Provide the (x, y) coordinate of the cell's center where the given text is located.  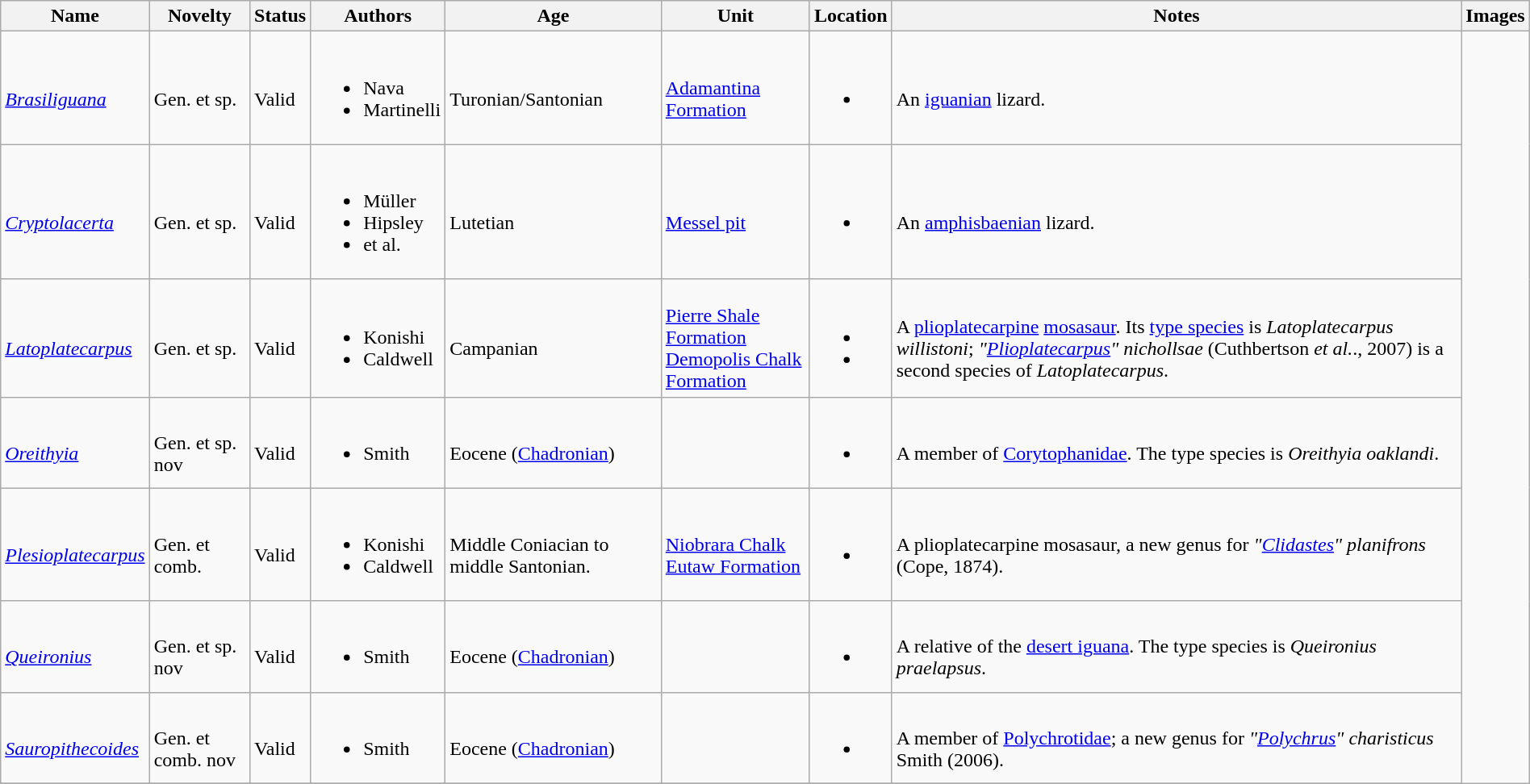
Gen. et comb. nov (199, 737)
NavaMartinelli (378, 88)
Status (281, 16)
MüllerHipsleyet al. (378, 211)
Turonian/Santonian (554, 88)
Oreithyia (75, 442)
Authors (378, 16)
An amphisbaenian lizard. (1177, 211)
Brasiliguana (75, 88)
Novelty (199, 16)
Messel pit (735, 211)
A member of Corytophanidae. The type species is Oreithyia oaklandi. (1177, 442)
Pierre Shale Formation Demopolis Chalk Formation (735, 338)
Gen. et comb. (199, 544)
An iguanian lizard. (1177, 88)
Middle Coniacian to middle Santonian. (554, 544)
Adamantina Formation (735, 88)
Latoplatecarpus (75, 338)
Unit (735, 16)
A relative of the desert iguana. The type species is Queironius praelapsus. (1177, 647)
A member of Polychrotidae; a new genus for "Polychrus" charisticus Smith (2006). (1177, 737)
Cryptolacerta (75, 211)
Plesioplatecarpus (75, 544)
Notes (1177, 16)
Images (1495, 16)
Sauropithecoides (75, 737)
Age (554, 16)
A plioplatecarpine mosasaur, a new genus for "Clidastes" planifrons (Cope, 1874). (1177, 544)
Lutetian (554, 211)
Queironius (75, 647)
Campanian (554, 338)
Name (75, 16)
Niobrara Chalk Eutaw Formation (735, 544)
Location (851, 16)
